Determine the (x, y) coordinate at the center of the cell enclosing the given text.  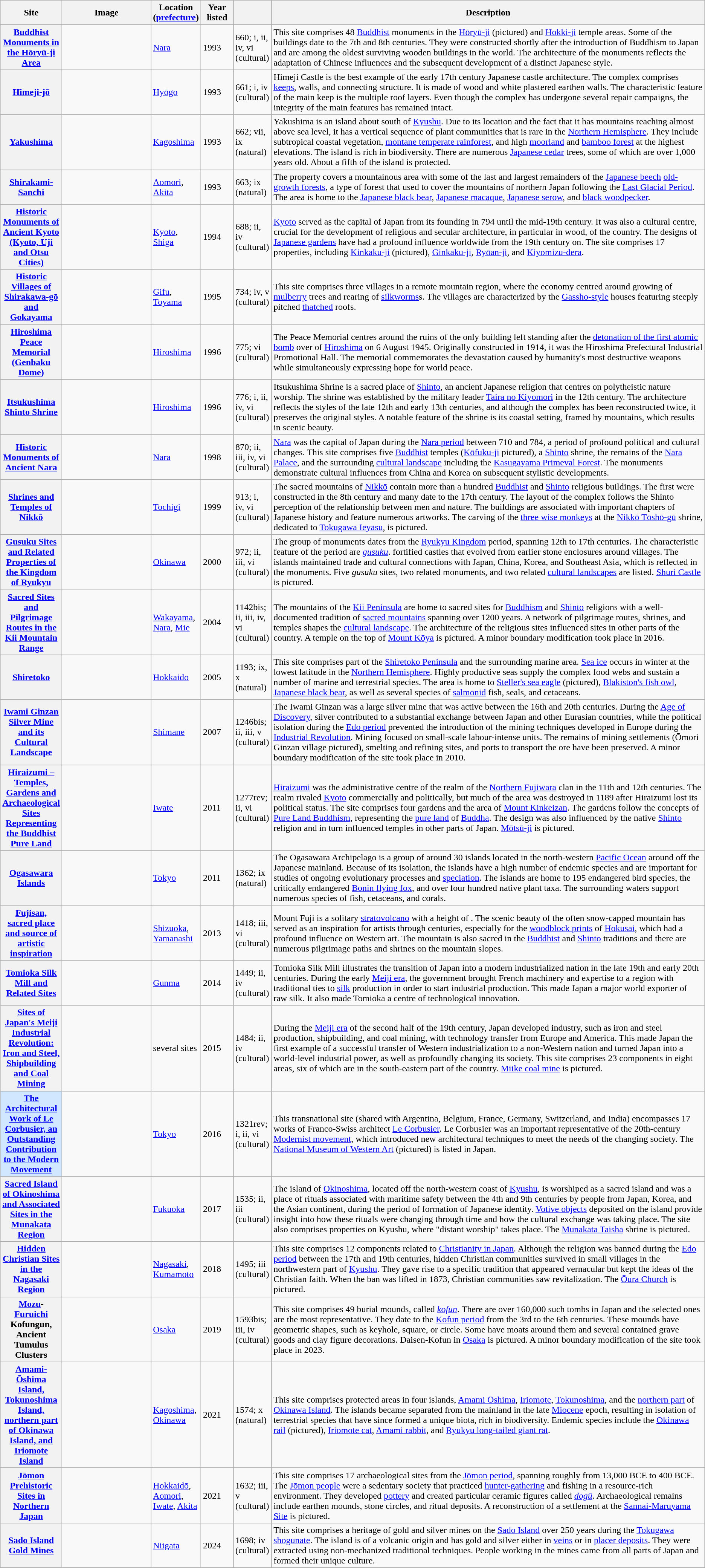
Site (31, 13)
1484; ii, iv (cultural) (252, 1048)
Sites of Japan's Meiji Industrial Revolution: Iron and Steel, Shipbuilding and Coal Mining (31, 1048)
Kyoto, Shiga (176, 237)
870; ii, iii, iv, vi (cultural) (252, 457)
1995 (217, 297)
913; i, iv, vi (cultural) (252, 507)
Image (107, 13)
Historic Villages of Shirakawa-gō and Gokayama (31, 297)
661; i, iv (cultural) (252, 92)
Shizuoka, Yamanashi (176, 933)
Gifu, Toyama (176, 297)
2000 (217, 562)
Location (prefecture) (176, 13)
Shirakami-Sanchi (31, 187)
1277rev; ii, vi (cultural) (252, 808)
Tomioka Silk Mill and Related Sites (31, 983)
Ogasawara Islands (31, 878)
Iwami Ginzan Silver Mine and its Cultural Landscape (31, 733)
Historic Monuments of Ancient Nara (31, 457)
Mozu-Furuichi Kofungun, Ancient Tumulus Clusters (31, 1329)
Sacred Sites and Pilgrimage Routes in the Kii Mountain Range (31, 622)
Year listed (217, 13)
1999 (217, 507)
Iwate (176, 808)
1698; iv (cultural) (252, 1545)
2007 (217, 733)
775; vi (cultural) (252, 352)
Tochigi (176, 507)
1994 (217, 237)
2005 (217, 678)
663; ix (natural) (252, 187)
Hiraizumi – Temples, Gardens and Archaeological Sites Representing the Buddhist Pure Land (31, 808)
Yakushima (31, 142)
1632; iii, v (cultural) (252, 1495)
Gusuku Sites and Related Properties of the Kingdom of Ryukyu (31, 562)
Gunma (176, 983)
Nagasaki, Kumamoto (176, 1269)
1495; iii (cultural) (252, 1269)
776; i, ii, iv, vi (cultural) (252, 407)
Jōmon Prehistoric Sites in Northern Japan (31, 1495)
1142bis; ii, iii, iv, vi (cultural) (252, 622)
Historic Monuments of Ancient Kyoto (Kyoto, Uji and Otsu Cities) (31, 237)
Fukuoka (176, 1209)
Okinawa (176, 562)
Kagoshima (176, 142)
Hiroshima Peace Memorial (Genbaku Dome) (31, 352)
Himeji-jō (31, 92)
several sites (176, 1048)
1593bis; iii, iv (cultural) (252, 1329)
Hyōgo (176, 92)
Itsukushima Shinto Shrine (31, 407)
1535; ii, iii (cultural) (252, 1209)
Aomori, Akita (176, 187)
2014 (217, 983)
Hokkaidō, Aomori, Iwate, Akita (176, 1495)
Osaka (176, 1329)
660; i, ii, iv, vi (cultural) (252, 47)
1321rev; i, ii, vi (cultural) (252, 1134)
Buddhist Monuments in the Hōryū-ji Area (31, 47)
Sado Island Gold Mines (31, 1545)
2024 (217, 1545)
Kagoshima, Okinawa (176, 1415)
Hokkaido (176, 678)
688; ii, iv (cultural) (252, 237)
2013 (217, 933)
1998 (217, 457)
1246bis; ii, iii, v (cultural) (252, 733)
2017 (217, 1209)
Shrines and Temples of Nikkō (31, 507)
2019 (217, 1329)
Shimane (176, 733)
1449; ii, iv (cultural) (252, 983)
Wakayama, Nara, Mie (176, 622)
1418; iii, vi (cultural) (252, 933)
1362; ix (natural) (252, 878)
972; ii, iii, vi (cultural) (252, 562)
Sacred Island of Okinoshima and Associated Sites in the Munakata Region (31, 1209)
1193; ix, x (natural) (252, 678)
Hidden Christian Sites in the Nagasaki Region (31, 1269)
Description (488, 13)
Shiretoko (31, 678)
662; vii, ix (natural) (252, 142)
2016 (217, 1134)
Fujisan, sacred place and source of artistic inspiration (31, 933)
2015 (217, 1048)
1574; x (natural) (252, 1415)
734; iv, v (cultural) (252, 297)
Niigata (176, 1545)
The Architectural Work of Le Corbusier, an Outstanding Contribution to the Modern Movement (31, 1134)
2004 (217, 622)
2018 (217, 1269)
Amami-Ōshima Island, Tokunoshima Island, northern part of Okinawa Island, and Iriomote Island (31, 1415)
